Identify which cell holds the provided text, then report its (X, Y) central coordinate. 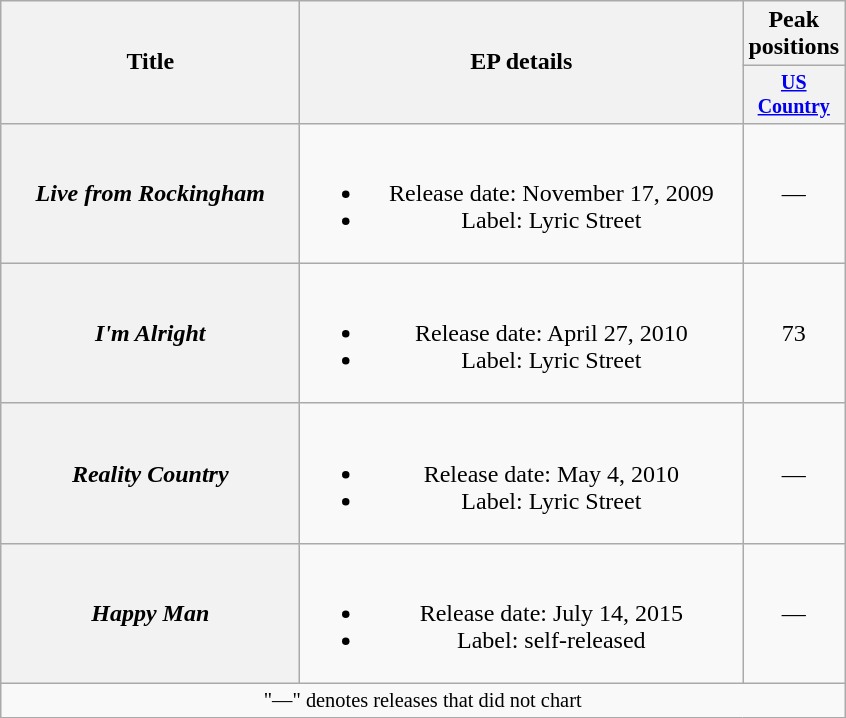
Happy Man (150, 613)
73 (794, 333)
Live from Rockingham (150, 193)
Peak positions (794, 34)
Release date: April 27, 2010Label: Lyric Street (522, 333)
Release date: May 4, 2010Label: Lyric Street (522, 473)
US Country (794, 94)
"—" denotes releases that did not chart (423, 701)
Reality Country (150, 473)
Title (150, 62)
Release date: July 14, 2015Label: self-released (522, 613)
Release date: November 17, 2009Label: Lyric Street (522, 193)
EP details (522, 62)
I'm Alright (150, 333)
